Search for the cell housing the specified text and yield its (X, Y) center coordinate. 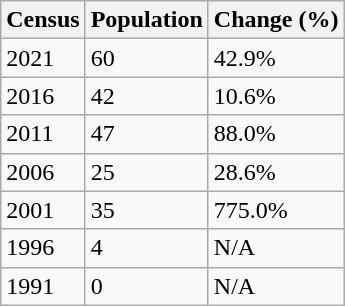
42.9% (276, 58)
Census (43, 20)
1991 (43, 286)
35 (146, 210)
47 (146, 134)
4 (146, 248)
0 (146, 286)
10.6% (276, 96)
88.0% (276, 134)
Population (146, 20)
2016 (43, 96)
25 (146, 172)
28.6% (276, 172)
2011 (43, 134)
775.0% (276, 210)
2021 (43, 58)
2001 (43, 210)
2006 (43, 172)
60 (146, 58)
Change (%) (276, 20)
42 (146, 96)
1996 (43, 248)
